Locate the cell with the specified text and output its (x, y) center coordinate. 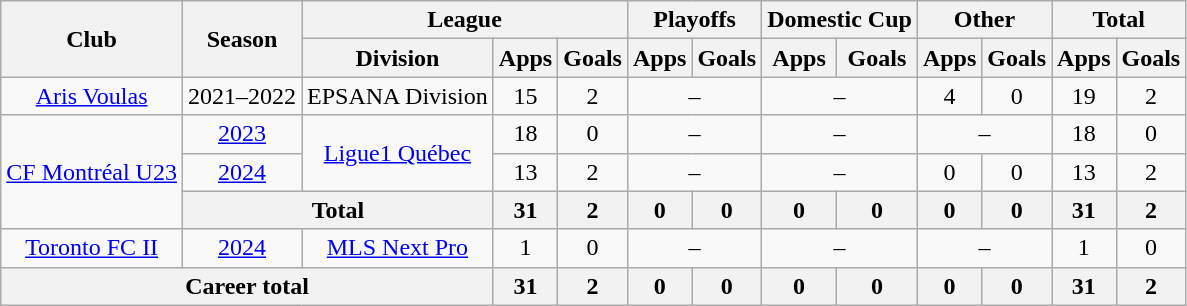
Career total (248, 286)
Playoffs (694, 20)
EPSANA Division (398, 96)
15 (525, 96)
League (465, 20)
19 (1084, 96)
CF Montréal U23 (92, 172)
Season (242, 39)
Ligue1 Québec (398, 153)
Other (984, 20)
Division (398, 58)
Club (92, 39)
2023 (242, 134)
4 (949, 96)
MLS Next Pro (398, 248)
Domestic Cup (840, 20)
2021–2022 (242, 96)
Toronto FC II (92, 248)
Aris Voulas (92, 96)
